Detect which cell encompasses the target text, then output its [x, y] center coordinate. 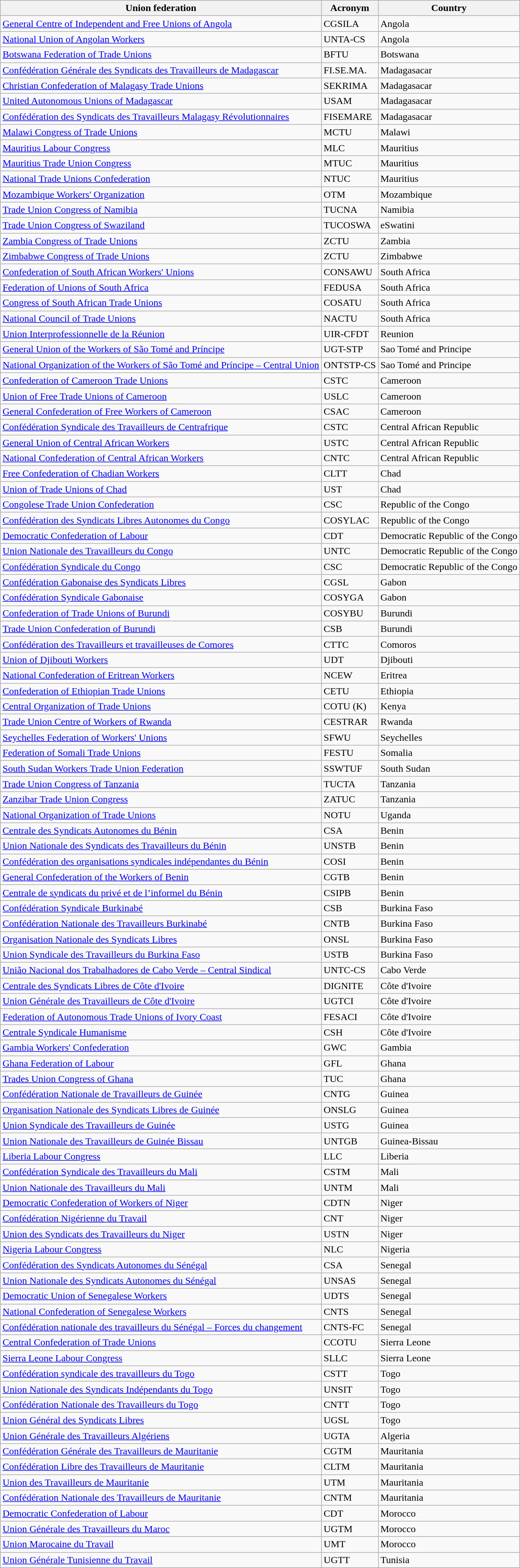
Union Générale des Travailleurs de Côte d'Ivoire [161, 1001]
Confédération Gabonaise des Syndicats Libres [161, 582]
UST [350, 489]
Rwanda [449, 722]
UNTM [350, 1188]
Free Confederation of Chadian Workers [161, 474]
Confédération Syndicale Burkinabé [161, 908]
Malawi Congress of Trade Unions [161, 132]
Union Syndicale des Travailleurs du Burkina Faso [161, 955]
Confédération Générale des Travailleurs de Mauritanie [161, 1451]
COSYGA [350, 598]
DIGNITE [350, 986]
Union Général des Syndicats Libres [161, 1420]
Union Générale des Travailleurs Algériens [161, 1435]
Confédération Syndicale Gabonaise [161, 598]
South Sudan Workers Trade Union Federation [161, 769]
Organisation Nationale des Syndicats Libres de Guinée [161, 1110]
Union Nationale des Syndicats Indépendants du Togo [161, 1389]
Nigeria [449, 1250]
Union des Syndicats des Travailleurs du Niger [161, 1234]
CGSILA [350, 24]
CSIPB [350, 892]
Confederation of Trade Unions of Burundi [161, 613]
UMT [350, 1544]
Union Nationale des Syndicats des Travailleurs du Bénin [161, 846]
UGTT [350, 1560]
Confédération Syndicale des Travailleurs du Mali [161, 1172]
MCTU [350, 132]
GWC [350, 1048]
CNTS [350, 1312]
Cabo Verde [449, 970]
Union of Free Trade Unions of Cameroon [161, 396]
Tunisia [449, 1560]
UTM [350, 1482]
Confédération Libre des Travailleurs de Mauritanie [161, 1467]
UGTCI [350, 1001]
OTM [350, 194]
FESTU [350, 753]
Federation of Unions of South Africa [161, 287]
Democratic Union of Senegalese Workers [161, 1296]
Mozambique Workers' Organization [161, 194]
Confédération Nationale des Travailleurs du Togo [161, 1405]
General Union of Central African Workers [161, 442]
Gambia [449, 1048]
National Confederation of Central African Workers [161, 458]
Confédération des Syndicats Libres Autonomes du Congo [161, 520]
UGTA [350, 1435]
FEDUSA [350, 287]
Nigeria Labour Congress [161, 1250]
Union Syndicale des Travailleurs de Guinée [161, 1125]
CSTM [350, 1172]
Seychelles [449, 738]
Trade Union Congress of Namibia [161, 210]
UNTGB [350, 1141]
General Union of the Workers of São Tomé and Príncipe [161, 349]
Mozambique [449, 194]
TUCTA [350, 784]
Country [449, 8]
SLLC [350, 1358]
Centrale des Syndicats Autonomes du Bénin [161, 830]
CSH [350, 1032]
Centrale des Syndicats Libres de Côte d'Ivoire [161, 986]
CNTT [350, 1405]
CLTT [350, 474]
Union Interprofessionnelle de la Réunion [161, 334]
Confédération Nationale des Travailleurs de Mauritanie [161, 1498]
CNTS-FC [350, 1327]
Confédération Générale des Syndicats des Travailleurs de Madagascar [161, 70]
Confederation of Ethiopian Trade Unions [161, 691]
USTC [350, 442]
Union Marocaine du Travail [161, 1544]
SEKRIMA [350, 86]
FI.SE.MA. [350, 70]
USTB [350, 955]
Confederation of Cameroon Trade Unions [161, 380]
CSAC [350, 411]
FISEMARE [350, 117]
UGTM [350, 1529]
CESTRAR [350, 722]
CGTM [350, 1451]
Trade Union Congress of Tanzania [161, 784]
Confédération des Syndicats des Travailleurs Malagasy Révolutionnaires [161, 117]
Acronym [350, 8]
Union federation [161, 8]
UNSAS [350, 1281]
UDT [350, 660]
LLC [350, 1156]
Confédération Nationale de Travailleurs de Guinée [161, 1094]
General Centre of Independent and Free Unions of Angola [161, 24]
CETU [350, 691]
GFL [350, 1063]
Guinea-Bissau [449, 1141]
Zanzibar Trade Union Congress [161, 799]
National Organization of Trade Unions [161, 815]
Zambia [449, 241]
Uganda [449, 815]
Kenya [449, 707]
Congress of South African Trade Unions [161, 303]
CTTC [350, 644]
Confédération Syndicale du Congo [161, 567]
General Confederation of Free Workers of Cameroon [161, 411]
ZATUC [350, 799]
CLTM [350, 1467]
Christian Confederation of Malagasy Trade Unions [161, 86]
Centrale de syndicats du privé et de l’informel du Bénin [161, 892]
MTUC [350, 163]
Confédération Nationale des Travailleurs Burkinabé [161, 923]
NTUC [350, 179]
Reunion [449, 334]
CCOTU [350, 1343]
Mauritius Trade Union Congress [161, 163]
Eritrea [449, 675]
USAM [350, 101]
CNTG [350, 1094]
Confédération syndicale des travailleurs du Togo [161, 1374]
Algeria [449, 1435]
FESACI [350, 1017]
Trades Union Congress of Ghana [161, 1079]
Mauritius Labour Congress [161, 148]
Confederation of South African Workers' Unions [161, 272]
TUCOSWA [350, 225]
National Union of Angolan Workers [161, 39]
COSYBU [350, 613]
Trade Union Confederation of Burundi [161, 629]
CDTN [350, 1203]
Union Générale des Travailleurs du Maroc [161, 1529]
Union Générale Tunisienne du Travail [161, 1560]
COSATU [350, 303]
Zambia Congress of Trade Unions [161, 241]
MLC [350, 148]
TUC [350, 1079]
NACTU [350, 318]
Confédération Nigérienne du Travail [161, 1219]
ONSL [350, 939]
Union Nationale des Travailleurs du Congo [161, 551]
United Autonomous Unions of Madagascar [161, 101]
Ethiopia [449, 691]
CNTB [350, 923]
Federation of Somali Trade Unions [161, 753]
Confédération Syndicale des Travailleurs de Centrafrique [161, 427]
Djibouti [449, 660]
Union of Trade Unions of Chad [161, 489]
Trade Union Congress of Swaziland [161, 225]
South Sudan [449, 769]
UGSL [350, 1420]
SFWU [350, 738]
NOTU [350, 815]
UGT-STP [350, 349]
Confédération des Travailleurs et travailleuses de Comores [161, 644]
Congolese Trade Union Confederation [161, 505]
Union Nationale des Travailleurs de Guinée Bissau [161, 1141]
National Confederation of Senegalese Workers [161, 1312]
NCEW [350, 675]
National Trade Unions Confederation [161, 179]
Botswana [449, 55]
Union of Djibouti Workers [161, 660]
UNTC [350, 551]
Union Nationale des Travailleurs du Mali [161, 1188]
Union des Travailleurs de Mauritanie [161, 1482]
Sierra Leone Labour Congress [161, 1358]
USLC [350, 396]
Trade Union Centre of Workers of Rwanda [161, 722]
COSYLAC [350, 520]
NLC [350, 1250]
UNTA-CS [350, 39]
Gambia Workers' Confederation [161, 1048]
National Council of Trade Unions [161, 318]
Democratic Confederation of Workers of Niger [161, 1203]
CONSAWU [350, 272]
Liberia [449, 1156]
Namibia [449, 210]
Confédération des Syndicats Autonomes du Sénégal [161, 1265]
USTG [350, 1125]
Union Nationale des Syndicats Autonomes du Sénégal [161, 1281]
eSwatini [449, 225]
UDTS [350, 1296]
General Confederation of the Workers of Benin [161, 877]
BFTU [350, 55]
Zimbabwe Congress of Trade Unions [161, 256]
UNSTB [350, 846]
Comoros [449, 644]
ONSLG [350, 1110]
Organisation Nationale des Syndicats Libres [161, 939]
Somalia [449, 753]
UNSIT [350, 1389]
União Nacional dos Trabalhadores de Cabo Verde – Central Sindical [161, 970]
Confédération nationale des travailleurs du Sénégal – Forces du changement [161, 1327]
TUCNA [350, 210]
CGTB [350, 877]
COTU (K) [350, 707]
Seychelles Federation of Workers' Unions [161, 738]
National Confederation of Eritrean Workers [161, 675]
Zimbabwe [449, 256]
Liberia Labour Congress [161, 1156]
CGSL [350, 582]
Malawi [449, 132]
Central Organization of Trade Unions [161, 707]
Centrale Syndicale Humanisme [161, 1032]
Federation of Autonomous Trade Unions of Ivory Coast [161, 1017]
CNTM [350, 1498]
USTN [350, 1234]
Confédération des organisations syndicales indépendantes du Bénin [161, 861]
National Organization of the Workers of São Tomé and Príncipe – Central Union [161, 365]
Ghana Federation of Labour [161, 1063]
CSTT [350, 1374]
COSI [350, 861]
Botswana Federation of Trade Unions [161, 55]
CNT [350, 1219]
UIR-CFDT [350, 334]
UNTC-CS [350, 970]
CNTC [350, 458]
Central Confederation of Trade Unions [161, 1343]
ONTSTP-CS [350, 365]
SSWTUF [350, 769]
